From the cell containing the given text, extract its center point as [X, Y] coordinate. 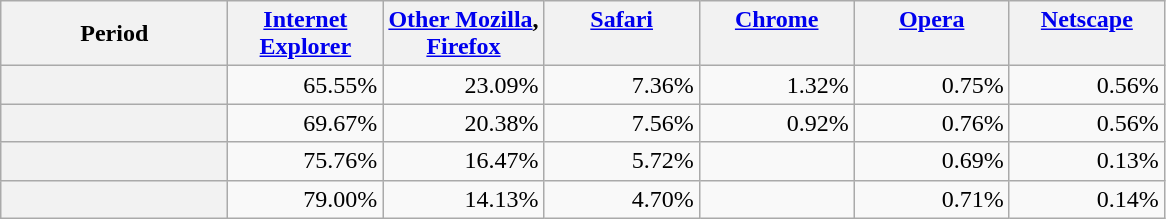
65.55% [306, 85]
1.32% [776, 85]
7.36% [622, 85]
0.92% [776, 123]
16.47% [464, 161]
0.75% [932, 85]
79.00% [306, 199]
Safari [622, 34]
InternetExplorer [306, 34]
0.13% [1086, 161]
23.09% [464, 85]
69.67% [306, 123]
75.76% [306, 161]
Other Mozilla, Firefox [464, 34]
14.13% [464, 199]
0.71% [932, 199]
Opera [932, 34]
Netscape [1086, 34]
7.56% [622, 123]
20.38% [464, 123]
4.70% [622, 199]
0.69% [932, 161]
5.72% [622, 161]
0.14% [1086, 199]
Period [114, 34]
Chrome [776, 34]
0.76% [932, 123]
